Identify which cell holds the provided text, then report its [x, y] central coordinate. 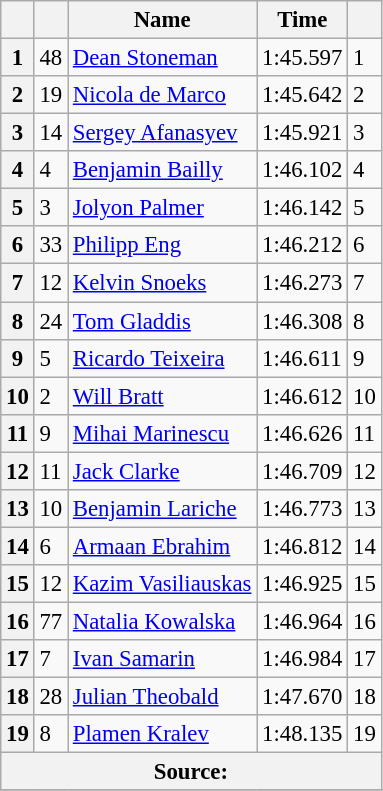
1:46.925 [302, 584]
Dean Stoneman [162, 58]
Kelvin Snoeks [162, 283]
1:46.611 [302, 358]
Julian Theobald [162, 697]
24 [50, 321]
Nicola de Marco [162, 95]
1:46.773 [302, 509]
Benjamin Bailly [162, 170]
1:46.102 [302, 170]
Ivan Samarin [162, 659]
1:47.670 [302, 697]
Source: [191, 772]
1:46.142 [302, 208]
Mihai Marinescu [162, 433]
1:45.642 [302, 95]
1:46.626 [302, 433]
Ricardo Teixeira [162, 358]
1:46.964 [302, 621]
1:46.812 [302, 546]
1:46.212 [302, 245]
1:48.135 [302, 734]
48 [50, 58]
Natalia Kowalska [162, 621]
Plamen Kralev [162, 734]
1:46.612 [302, 396]
1:45.597 [302, 58]
77 [50, 621]
Jolyon Palmer [162, 208]
Will Bratt [162, 396]
28 [50, 697]
Armaan Ebrahim [162, 546]
1:46.984 [302, 659]
Tom Gladdis [162, 321]
33 [50, 245]
1:45.921 [302, 133]
Kazim Vasiliauskas [162, 584]
Time [302, 20]
1:46.709 [302, 471]
1:46.273 [302, 283]
1:46.308 [302, 321]
Name [162, 20]
Benjamin Lariche [162, 509]
Sergey Afanasyev [162, 133]
Philipp Eng [162, 245]
Jack Clarke [162, 471]
